Extract the (X, Y) coordinate from the center of the cell holding the provided text.  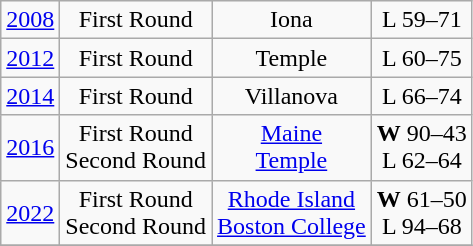
MaineTemple (292, 148)
2008 (30, 20)
W 61–50L 94–68 (422, 212)
2016 (30, 148)
2022 (30, 212)
2014 (30, 96)
L 66–74 (422, 96)
Iona (292, 20)
W 90–43L 62–64 (422, 148)
Rhode IslandBoston College (292, 212)
Temple (292, 58)
2012 (30, 58)
L 59–71 (422, 20)
L 60–75 (422, 58)
Villanova (292, 96)
